Determine the (x, y) coordinate at the center of the cell enclosing the given text.  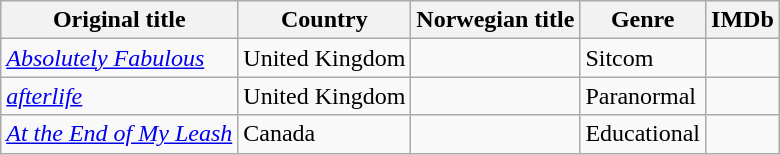
Paranormal (643, 96)
IMDb (743, 20)
At the End of My Leash (120, 134)
Country (324, 20)
Educational (643, 134)
Original title (120, 20)
Norwegian title (496, 20)
Canada (324, 134)
Absolutely Fabulous (120, 58)
Sitcom (643, 58)
afterlife (120, 96)
Genre (643, 20)
